Extract the (x, y) coordinate from the center of the cell holding the provided text.  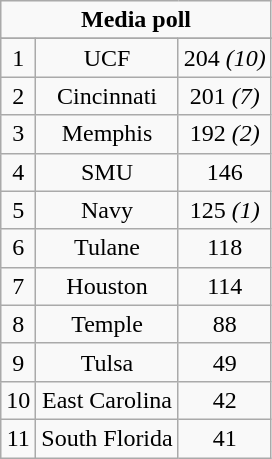
201 (7) (224, 96)
204 (10) (224, 58)
41 (224, 438)
UCF (107, 58)
3 (18, 134)
Temple (107, 324)
49 (224, 362)
114 (224, 286)
5 (18, 210)
42 (224, 400)
Houston (107, 286)
88 (224, 324)
146 (224, 172)
2 (18, 96)
8 (18, 324)
East Carolina (107, 400)
4 (18, 172)
Tulsa (107, 362)
Tulane (107, 248)
125 (1) (224, 210)
118 (224, 248)
9 (18, 362)
10 (18, 400)
South Florida (107, 438)
Navy (107, 210)
7 (18, 286)
6 (18, 248)
SMU (107, 172)
192 (2) (224, 134)
Memphis (107, 134)
1 (18, 58)
Media poll (136, 20)
Cincinnati (107, 96)
11 (18, 438)
